Provide the [x, y] coordinate of the cell's center where the given text is located.  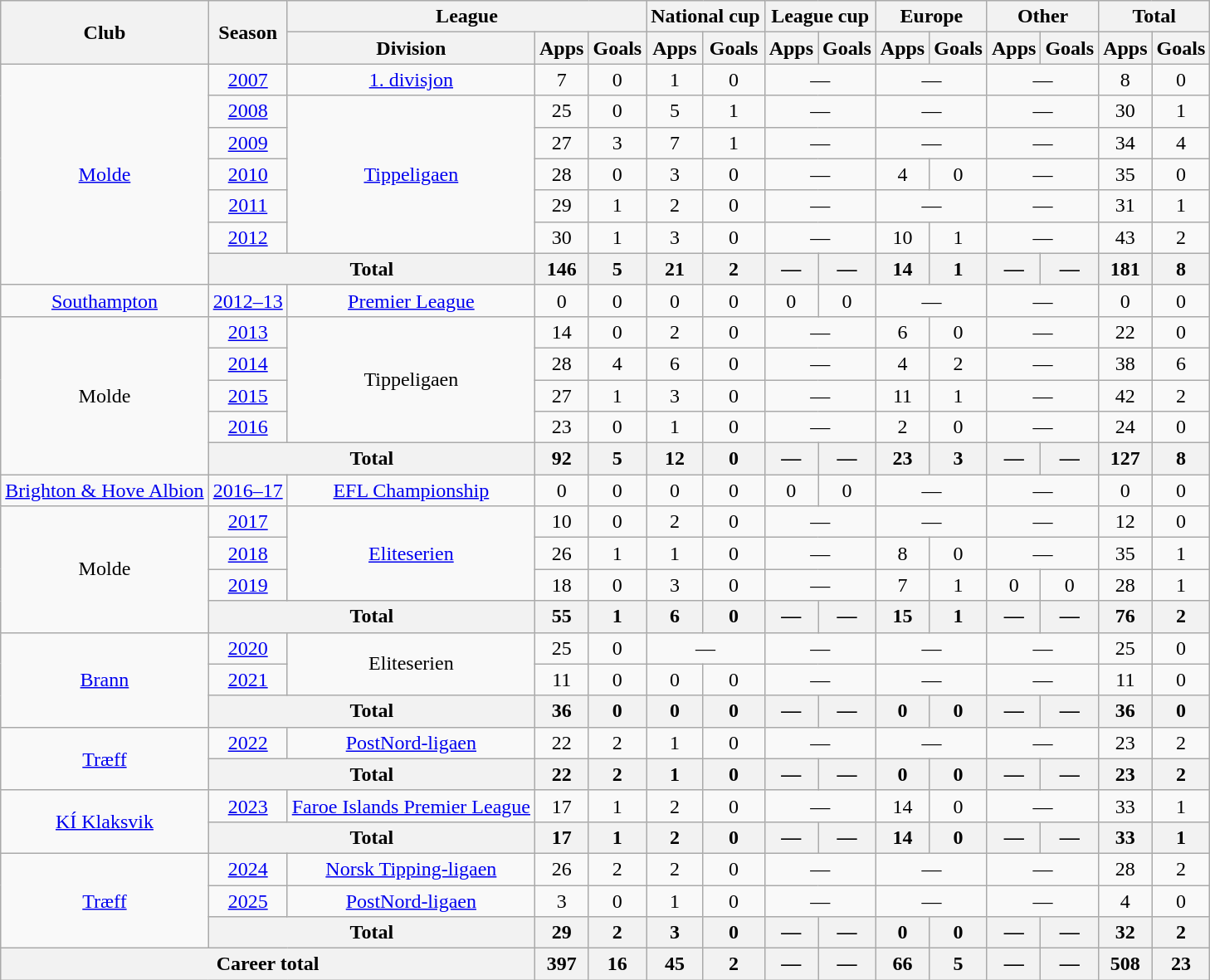
38 [1125, 363]
397 [562, 964]
2025 [247, 900]
Premier League [411, 300]
92 [562, 459]
1. divisjon [411, 80]
Brighton & Hove Albion [105, 490]
2015 [247, 396]
KÍ Klaksvik [105, 822]
Southampton [105, 300]
2022 [247, 743]
42 [1125, 396]
2013 [247, 332]
2008 [247, 111]
2016 [247, 427]
Career total [268, 964]
43 [1125, 237]
2023 [247, 806]
2007 [247, 80]
Club [105, 32]
2009 [247, 143]
2016–17 [247, 490]
2019 [247, 585]
16 [617, 964]
Faroe Islands Premier League [411, 806]
2010 [247, 174]
2011 [247, 206]
76 [1125, 617]
18 [562, 585]
508 [1125, 964]
Season [247, 32]
2014 [247, 363]
66 [902, 964]
127 [1125, 459]
Other [1042, 17]
146 [562, 269]
Europe [931, 17]
181 [1125, 269]
League [466, 17]
2024 [247, 869]
55 [562, 617]
31 [1125, 206]
League cup [820, 17]
2020 [247, 648]
21 [675, 269]
EFL Championship [411, 490]
15 [902, 617]
Division [411, 48]
National cup [705, 17]
45 [675, 964]
2018 [247, 553]
24 [1125, 427]
2012–13 [247, 300]
2021 [247, 680]
Norsk Tipping-ligaen [411, 869]
Brann [105, 680]
34 [1125, 143]
2017 [247, 522]
2012 [247, 237]
32 [1125, 933]
